Output the [x, y] coordinate of the center of the cell containing the given text.  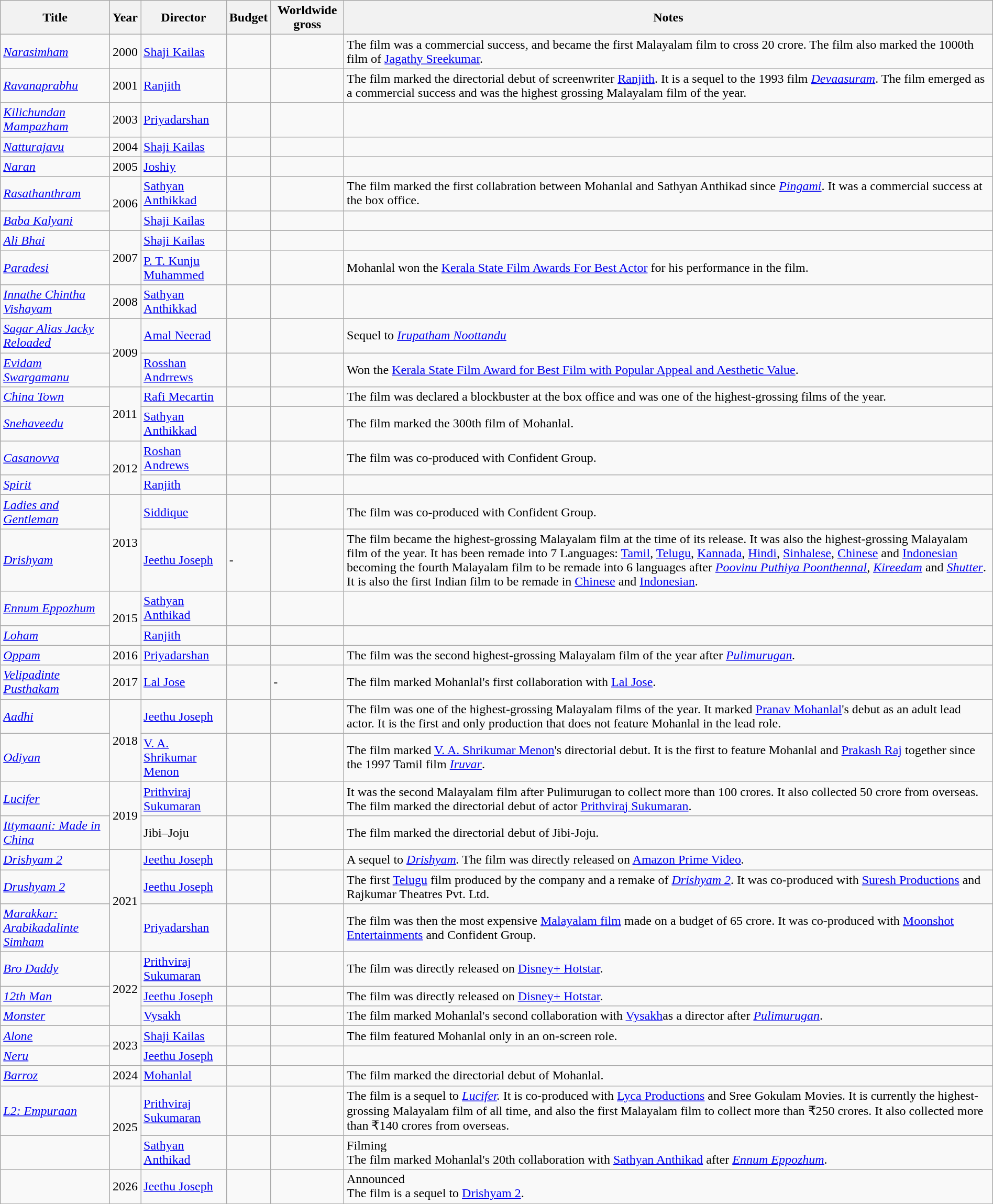
Ladies and Gentleman [56, 512]
2026 [125, 1187]
2013 [125, 543]
2017 [125, 682]
Rosshan Andrrews [184, 370]
The film marked the first collabration between Mohanlal and Sathyan Anthikad since Pingami. It was a commercial success at the box office. [668, 194]
Kilichundan Mampazham [56, 119]
2005 [125, 167]
Bro Daddy [56, 969]
L2: Empuraan [56, 1110]
12th Man [56, 996]
Sequel to Irupatham Noottandu [668, 335]
A sequel to Drishyam. The film was directly released on Amazon Prime Video. [668, 859]
Aadhi [56, 716]
2025 [125, 1128]
2001 [125, 86]
2024 [125, 1076]
2004 [125, 147]
Ali Bhai [56, 240]
Marakkar: Arabikadalinte Simham [56, 928]
The film was the second highest-grossing Malayalam film of the year after Pulimurugan. [668, 655]
2019 [125, 815]
Lal Jose [184, 682]
Odiyan [56, 757]
Innathe Chintha Vishayam [56, 302]
Narasimham [56, 51]
The film marked Mohanlal's second collaboration with Vysakhas a director after Pulimurugan. [668, 1016]
Vysakh [184, 1016]
Roshan Andrews [184, 458]
2021 [125, 901]
FilmingThe film marked Mohanlal's 20th collaboration with Sathyan Anthikad after Ennum Eppozhum. [668, 1152]
2022 [125, 989]
Joshiy [184, 167]
Evidam Swargamanu [56, 370]
Budget [248, 18]
The film was declared a blockbuster at the box office and was one of the highest-grossing films of the year. [668, 397]
2016 [125, 655]
2000 [125, 51]
Ittymaani: Made in China [56, 833]
Drushyam 2 [56, 886]
2009 [125, 352]
2008 [125, 302]
Natturajavu [56, 147]
The film marked Mohanlal's first collaboration with Lal Jose. [668, 682]
Velipadinte Pusthakam [56, 682]
Notes [668, 18]
Rasathanthram [56, 194]
Barroz [56, 1076]
Announced The film is a sequel to Drishyam 2. [668, 1187]
2006 [125, 203]
Worldwide gross [307, 18]
Ennum Eppozhum [56, 609]
P. T. Kunju Muhammed [184, 267]
Drishyam [56, 560]
2023 [125, 1046]
Snehaveedu [56, 424]
Baba Kalyani [56, 220]
Lucifer [56, 798]
Spirit [56, 485]
Title [56, 18]
Sagar Alias Jacky Reloaded [56, 335]
Casanovva [56, 458]
Mohanlal won the Kerala State Film Awards For Best Actor for his performance in the film. [668, 267]
The film marked the directorial debut of Mohanlal. [668, 1076]
2018 [125, 741]
Rafi Mecartin [184, 397]
Alone [56, 1036]
2012 [125, 468]
China Town [56, 397]
Ravanaprabhu [56, 86]
Paradesi [56, 267]
Oppam [56, 655]
2003 [125, 119]
Jibi–Joju [184, 833]
2015 [125, 618]
Monster [56, 1016]
V. A. Shrikumar Menon [184, 757]
Siddique [184, 512]
Director [184, 18]
Naran [56, 167]
Drishyam 2 [56, 859]
The film was a commercial success, and became the first Malayalam film to cross 20 crore. The film also marked the 1000th film of Jagathy Sreekumar. [668, 51]
Mohanlal [184, 1076]
The film marked the 300th film of Mohanlal. [668, 424]
The first Telugu film produced by the company and a remake of Drishyam 2. It was co-produced with Suresh Productions and Rajkumar Theatres Pvt. Ltd. [668, 886]
The film featured Mohanlal only in an on-screen role. [668, 1036]
2011 [125, 414]
Year [125, 18]
The film marked the directorial debut of Jibi-Joju. [668, 833]
Neru [56, 1056]
Won the Kerala State Film Award for Best Film with Popular Appeal and Aesthetic Value. [668, 370]
Amal Neerad [184, 335]
Loham [56, 635]
2007 [125, 258]
